Extract the [x, y] coordinate from the center of the cell holding the provided text.  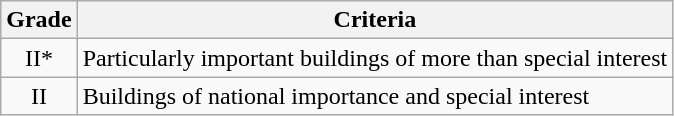
Particularly important buildings of more than special interest [375, 58]
Criteria [375, 20]
II [39, 96]
II* [39, 58]
Grade [39, 20]
Buildings of national importance and special interest [375, 96]
